Search for the cell housing the specified text and yield its [x, y] center coordinate. 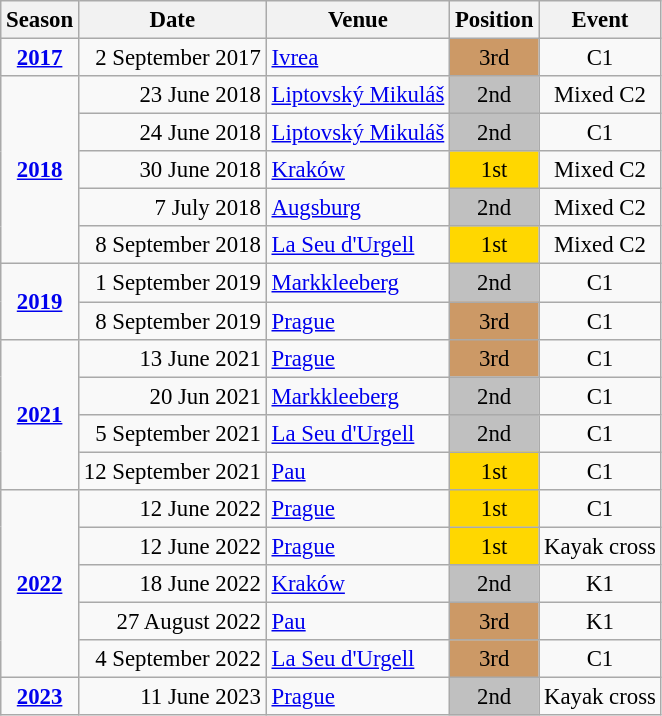
2022 [40, 584]
Position [494, 20]
2017 [40, 58]
20 Jun 2021 [172, 396]
27 August 2022 [172, 621]
2 September 2017 [172, 58]
Event [600, 20]
7 July 2018 [172, 208]
11 June 2023 [172, 697]
18 June 2022 [172, 584]
4 September 2022 [172, 659]
8 September 2018 [172, 245]
23 June 2018 [172, 95]
8 September 2019 [172, 321]
Augsburg [358, 208]
Season [40, 20]
2021 [40, 414]
5 September 2021 [172, 433]
Ivrea [358, 58]
Venue [358, 20]
2019 [40, 302]
2023 [40, 697]
Date [172, 20]
2018 [40, 170]
12 September 2021 [172, 471]
30 June 2018 [172, 170]
13 June 2021 [172, 358]
1 September 2019 [172, 283]
24 June 2018 [172, 133]
